From the cell containing the given text, extract its center point as [X, Y] coordinate. 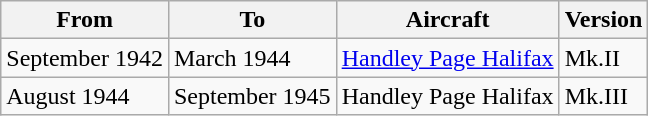
Mk.III [604, 96]
Version [604, 20]
To [252, 20]
March 1944 [252, 58]
From [85, 20]
August 1944 [85, 96]
Mk.II [604, 58]
September 1942 [85, 58]
Aircraft [448, 20]
September 1945 [252, 96]
